Search for the cell housing the specified text and yield its (X, Y) center coordinate. 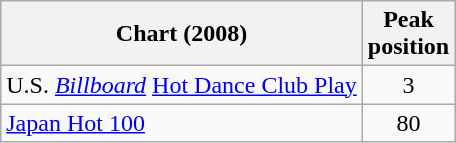
Chart (2008) (182, 34)
U.S. Billboard Hot Dance Club Play (182, 85)
Japan Hot 100 (182, 123)
3 (408, 85)
Peakposition (408, 34)
80 (408, 123)
